Determine the [X, Y] coordinate at the center of the cell enclosing the given text.  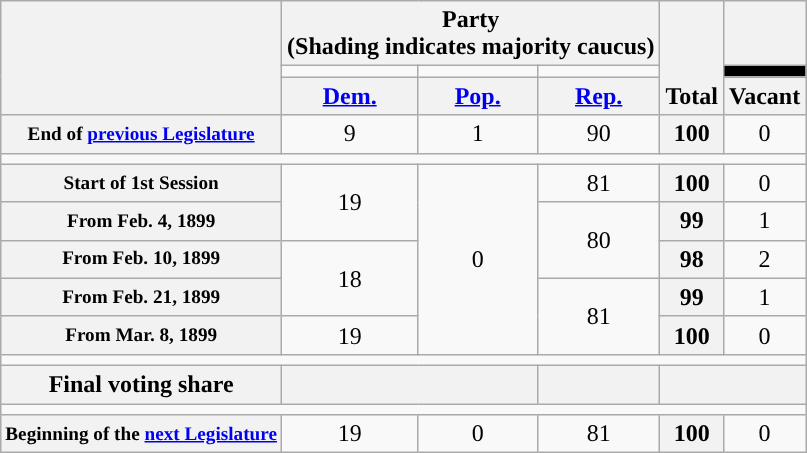
From Feb. 4, 1899 [142, 221]
Rep. [598, 96]
From Feb. 10, 1899 [142, 259]
From Feb. 21, 1899 [142, 297]
Dem. [350, 96]
9 [350, 134]
Total [692, 58]
Final voting share [142, 384]
Beginning of the next Legislature [142, 434]
18 [350, 278]
From Mar. 8, 1899 [142, 335]
Pop. [478, 96]
Vacant [764, 96]
Party (Shading indicates majority caucus) [471, 34]
2 [764, 259]
Start of 1st Session [142, 183]
98 [692, 259]
80 [598, 240]
End of previous Legislature [142, 134]
90 [598, 134]
